Capture the cell that displays the provided text and extract its [x, y] central coordinate. 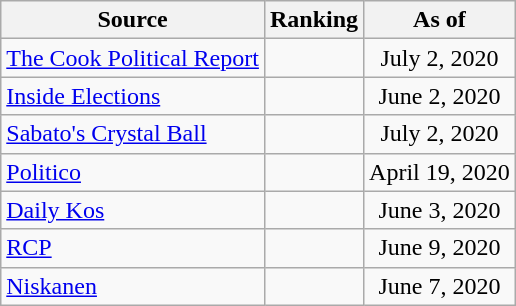
Politico [133, 172]
Daily Kos [133, 210]
Ranking [314, 20]
Inside Elections [133, 96]
June 2, 2020 [440, 96]
The Cook Political Report [133, 58]
April 19, 2020 [440, 172]
Niskanen [133, 286]
As of [440, 20]
RCP [133, 248]
June 9, 2020 [440, 248]
Sabato's Crystal Ball [133, 134]
June 7, 2020 [440, 286]
Source [133, 20]
June 3, 2020 [440, 210]
